Return (X, Y) of the center of cell containing provided text 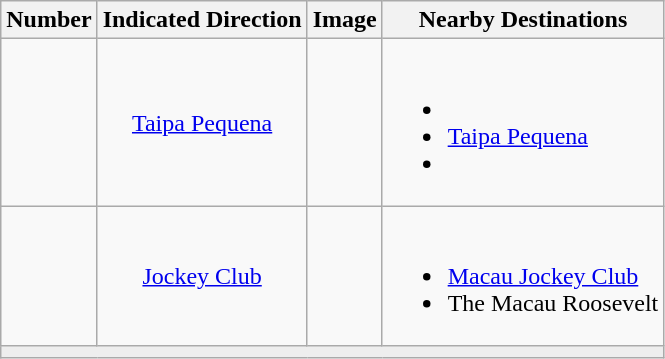
Image (344, 20)
Macau Jockey ClubThe Macau Roosevelt (523, 276)
Nearby Destinations (523, 20)
Indicated Direction (202, 20)
Jockey Club (202, 276)
Number (49, 20)
